Scan for the cell matching the given text and deliver its (X, Y) coordinate at center. 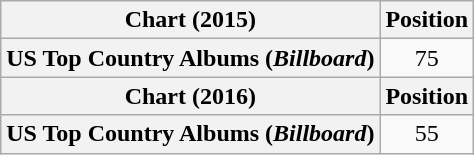
55 (427, 134)
75 (427, 58)
Chart (2016) (190, 96)
Chart (2015) (190, 20)
